Capture the cell that displays the provided text and extract its (X, Y) central coordinate. 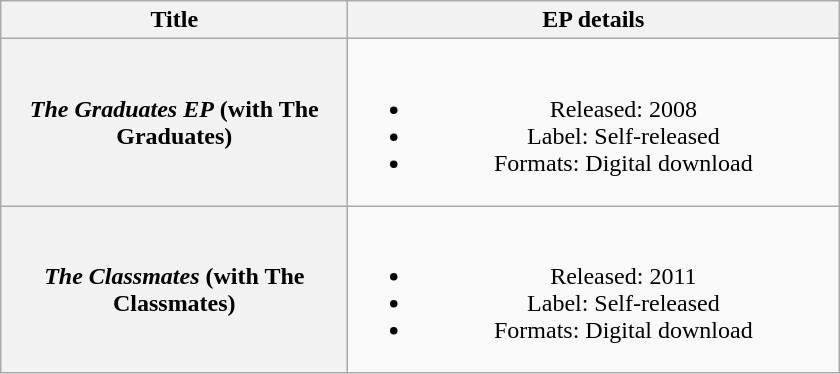
The Classmates (with The Classmates) (174, 290)
EP details (594, 20)
Title (174, 20)
Released: 2008Label: Self-releasedFormats: Digital download (594, 122)
The Graduates EP (with The Graduates) (174, 122)
Released: 2011Label: Self-releasedFormats: Digital download (594, 290)
